Find where the given text appears and provide that cell's center as (x, y) coordinate. 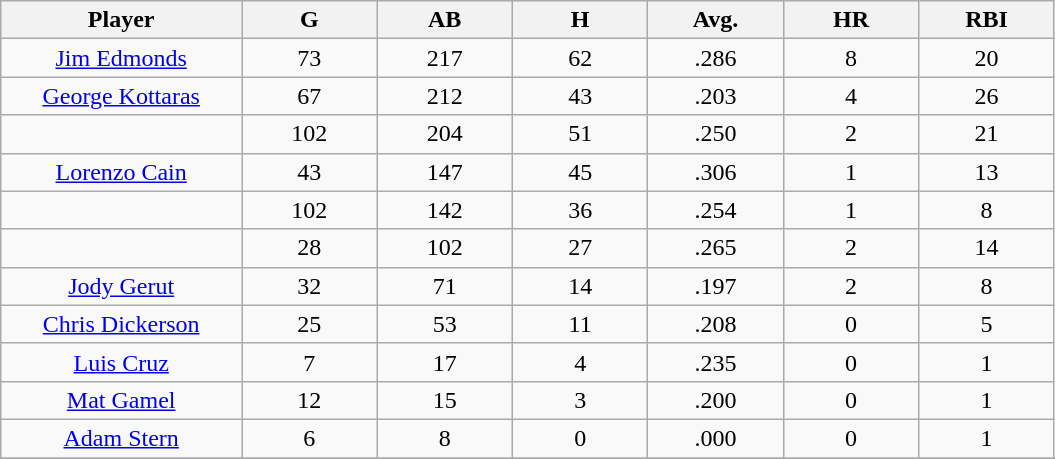
Lorenzo Cain (122, 172)
73 (310, 58)
Player (122, 20)
Jody Gerut (122, 286)
HR (850, 20)
212 (444, 96)
45 (580, 172)
12 (310, 400)
51 (580, 134)
62 (580, 58)
RBI (986, 20)
20 (986, 58)
11 (580, 324)
6 (310, 438)
.254 (716, 210)
7 (310, 362)
32 (310, 286)
36 (580, 210)
17 (444, 362)
Mat Gamel (122, 400)
.250 (716, 134)
71 (444, 286)
21 (986, 134)
.286 (716, 58)
27 (580, 248)
.306 (716, 172)
53 (444, 324)
H (580, 20)
.200 (716, 400)
G (310, 20)
.235 (716, 362)
15 (444, 400)
.208 (716, 324)
.203 (716, 96)
142 (444, 210)
AB (444, 20)
25 (310, 324)
Chris Dickerson (122, 324)
147 (444, 172)
26 (986, 96)
5 (986, 324)
.197 (716, 286)
Avg. (716, 20)
Luis Cruz (122, 362)
217 (444, 58)
28 (310, 248)
13 (986, 172)
.000 (716, 438)
George Kottaras (122, 96)
3 (580, 400)
.265 (716, 248)
Jim Edmonds (122, 58)
67 (310, 96)
204 (444, 134)
Adam Stern (122, 438)
